Capture the cell that displays the provided text and extract its [x, y] central coordinate. 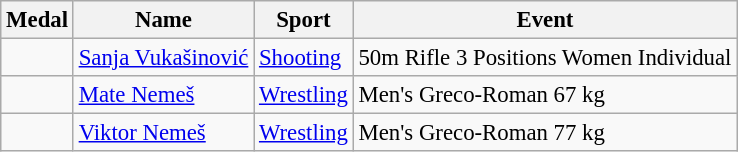
50m Rifle 3 Positions Women Individual [545, 58]
Sport [304, 20]
Men's Greco-Roman 67 kg [545, 95]
Name [163, 20]
Sanja Vukašinović [163, 58]
Men's Greco-Roman 77 kg [545, 133]
Mate Nemeš [163, 95]
Medal [38, 20]
Event [545, 20]
Shooting [304, 58]
Viktor Nemeš [163, 133]
